Detect which cell encompasses the target text, then output its [x, y] center coordinate. 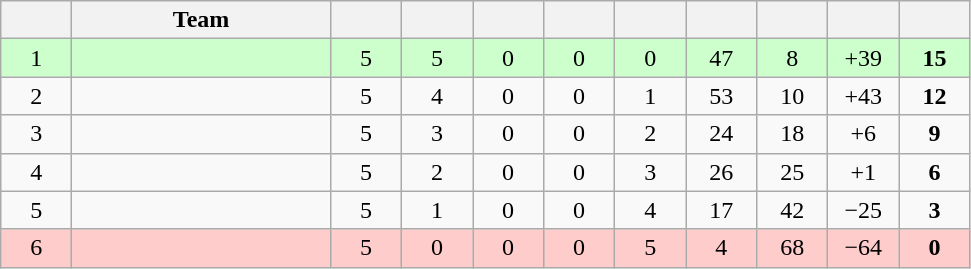
15 [934, 58]
−64 [864, 248]
17 [722, 210]
53 [722, 96]
−25 [864, 210]
42 [792, 210]
10 [792, 96]
8 [792, 58]
+1 [864, 172]
+39 [864, 58]
+43 [864, 96]
26 [722, 172]
47 [722, 58]
25 [792, 172]
12 [934, 96]
+6 [864, 134]
24 [722, 134]
9 [934, 134]
18 [792, 134]
Team [202, 20]
68 [792, 248]
